Output the (X, Y) coordinate of the center of the cell containing the given text.  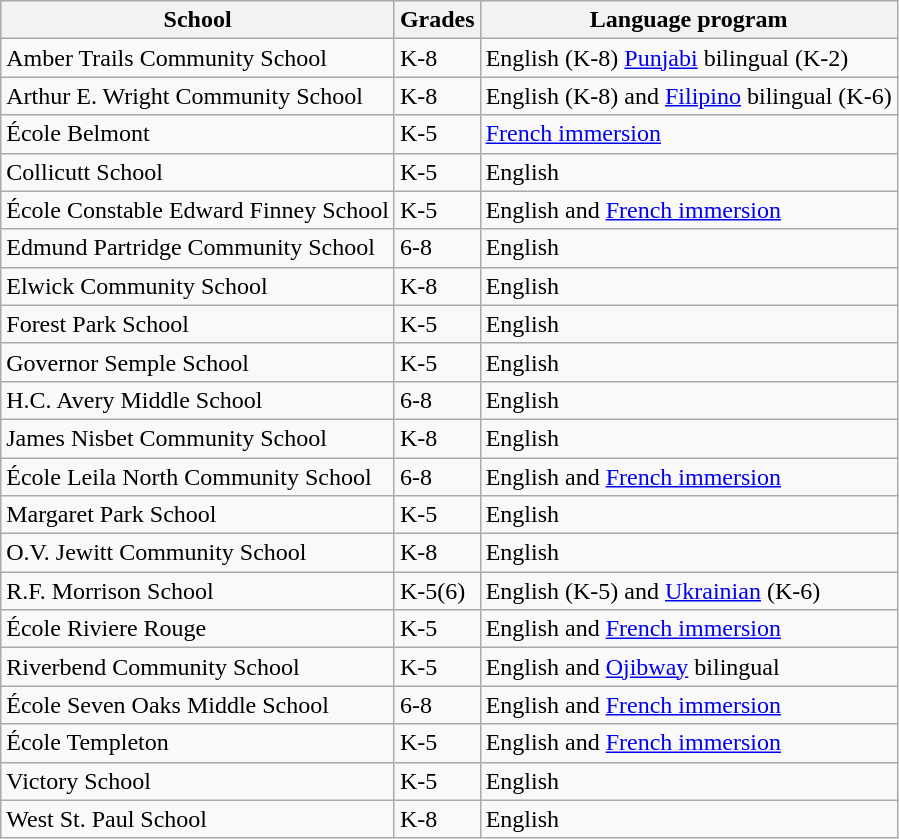
School (198, 20)
Victory School (198, 781)
École Constable Edward Finney School (198, 210)
West St. Paul School (198, 819)
Riverbend Community School (198, 667)
O.V. Jewitt Community School (198, 553)
Edmund Partridge Community School (198, 248)
Margaret Park School (198, 515)
R.F. Morrison School (198, 591)
English (K-8) and Filipino bilingual (K-6) (688, 96)
Language program (688, 20)
École Templeton (198, 743)
English (K-8) Punjabi bilingual (K-2) (688, 58)
Forest Park School (198, 324)
K-5(6) (437, 591)
Collicutt School (198, 172)
École Seven Oaks Middle School (198, 705)
École Riviere Rouge (198, 629)
Grades (437, 20)
English (K-5) and Ukrainian (K-6) (688, 591)
École Belmont (198, 134)
École Leila North Community School (198, 477)
Amber Trails Community School (198, 58)
H.C. Avery Middle School (198, 400)
Elwick Community School (198, 286)
James Nisbet Community School (198, 438)
French immersion (688, 134)
Arthur E. Wright Community School (198, 96)
Governor Semple School (198, 362)
English and Ojibway bilingual (688, 667)
